Provide the (X, Y) coordinate of the cell's center where the given text is located.  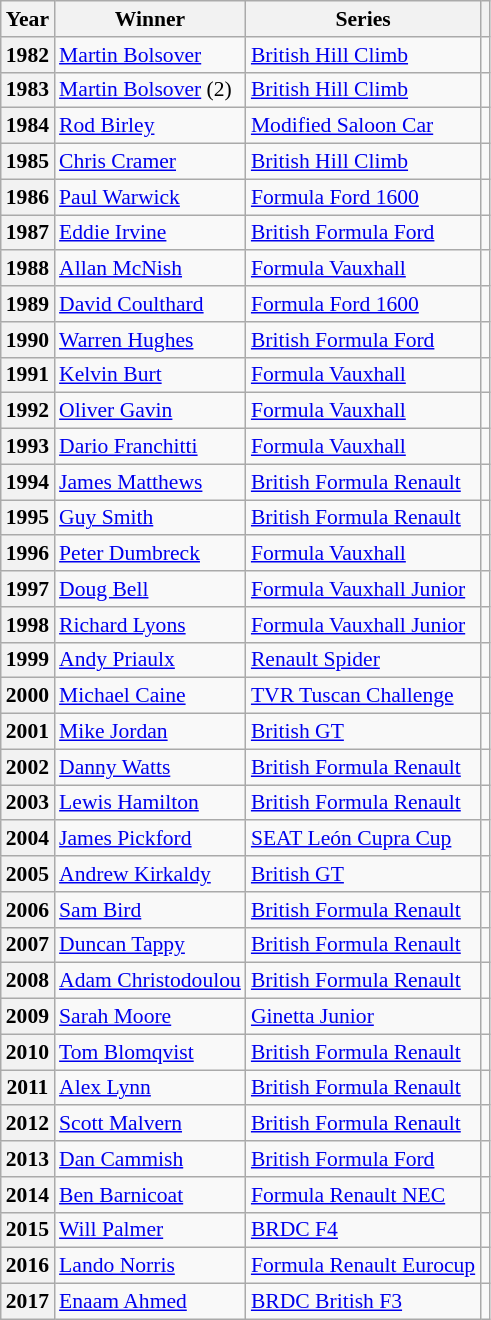
2017 (28, 1302)
Peter Dumbreck (150, 554)
SEAT León Cupra Cup (363, 839)
Warren Hughes (150, 340)
1988 (28, 269)
1986 (28, 197)
James Matthews (150, 482)
1987 (28, 233)
2007 (28, 945)
Formula Renault NEC (363, 1195)
Modified Saloon Car (363, 126)
BRDC British F3 (363, 1302)
1990 (28, 340)
Enaam Ahmed (150, 1302)
1991 (28, 375)
Kelvin Burt (150, 375)
Tom Blomqvist (150, 1052)
Duncan Tappy (150, 945)
1995 (28, 518)
Lando Norris (150, 1266)
Sarah Moore (150, 1017)
1984 (28, 126)
Formula Renault Eurocup (363, 1266)
Eddie Irvine (150, 233)
Paul Warwick (150, 197)
1999 (28, 660)
Guy Smith (150, 518)
Ginetta Junior (363, 1017)
2008 (28, 981)
Martin Bolsover (150, 55)
Andy Priaulx (150, 660)
2002 (28, 767)
1989 (28, 304)
Lewis Hamilton (150, 803)
2012 (28, 1124)
Scott Malvern (150, 1124)
Adam Christodoulou (150, 981)
Andrew Kirkaldy (150, 874)
1982 (28, 55)
1993 (28, 447)
2006 (28, 910)
James Pickford (150, 839)
1992 (28, 411)
2014 (28, 1195)
1983 (28, 90)
Winner (150, 19)
2001 (28, 732)
2004 (28, 839)
2005 (28, 874)
2016 (28, 1266)
Rod Birley (150, 126)
Renault Spider (363, 660)
2015 (28, 1230)
2013 (28, 1159)
1996 (28, 554)
Year (28, 19)
Sam Bird (150, 910)
2000 (28, 696)
Series (363, 19)
David Coulthard (150, 304)
1985 (28, 162)
1997 (28, 589)
Chris Cramer (150, 162)
Dan Cammish (150, 1159)
2011 (28, 1088)
Michael Caine (150, 696)
2010 (28, 1052)
Will Palmer (150, 1230)
BRDC F4 (363, 1230)
TVR Tuscan Challenge (363, 696)
Mike Jordan (150, 732)
1998 (28, 625)
1994 (28, 482)
Richard Lyons (150, 625)
Danny Watts (150, 767)
Oliver Gavin (150, 411)
Doug Bell (150, 589)
Martin Bolsover (2) (150, 90)
2003 (28, 803)
Ben Barnicoat (150, 1195)
Alex Lynn (150, 1088)
Dario Franchitti (150, 447)
2009 (28, 1017)
Allan McNish (150, 269)
